From the cell containing the given text, extract its center point as (x, y) coordinate. 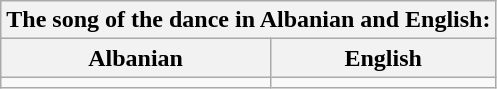
English (383, 58)
The song of the dance in Albanian and English: (248, 20)
Albanian (136, 58)
